Identify which cell holds the provided text, then report its [x, y] central coordinate. 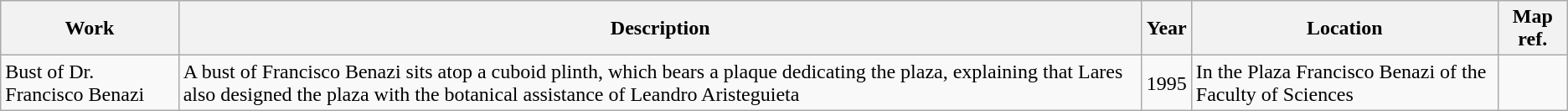
Description [660, 29]
1995 [1166, 82]
Bust of Dr. Francisco Benazi [90, 82]
Work [90, 29]
Map ref. [1533, 29]
Year [1166, 29]
In the Plaza Francisco Benazi of the Faculty of Sciences [1344, 82]
Location [1344, 29]
